Output the (x, y) coordinate of the center of the cell containing the given text.  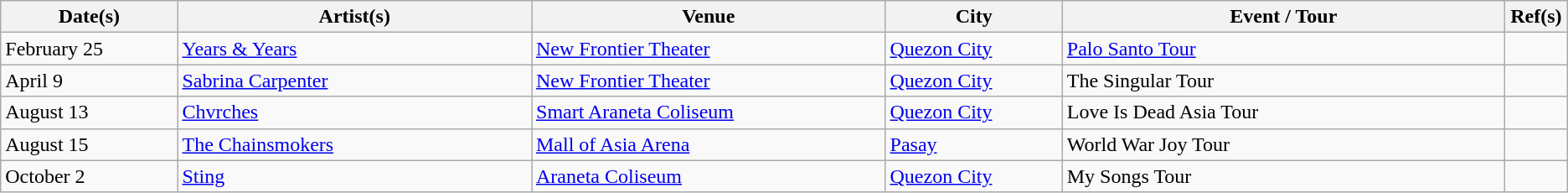
October 2 (89, 176)
Event / Tour (1283, 17)
Love Is Dead Asia Tour (1283, 112)
Date(s) (89, 17)
Sting (355, 176)
Palo Santo Tour (1283, 49)
Ref(s) (1536, 17)
World War Joy Tour (1283, 144)
Smart Araneta Coliseum (709, 112)
Artist(s) (355, 17)
August 15 (89, 144)
Sabrina Carpenter (355, 81)
April 9 (89, 81)
Chvrches (355, 112)
The Chainsmokers (355, 144)
City (973, 17)
Araneta Coliseum (709, 176)
The Singular Tour (1283, 81)
August 13 (89, 112)
Venue (709, 17)
Pasay (973, 144)
February 25 (89, 49)
My Songs Tour (1283, 176)
Years & Years (355, 49)
Mall of Asia Arena (709, 144)
